Locate the cell with the specified text and output its (x, y) center coordinate. 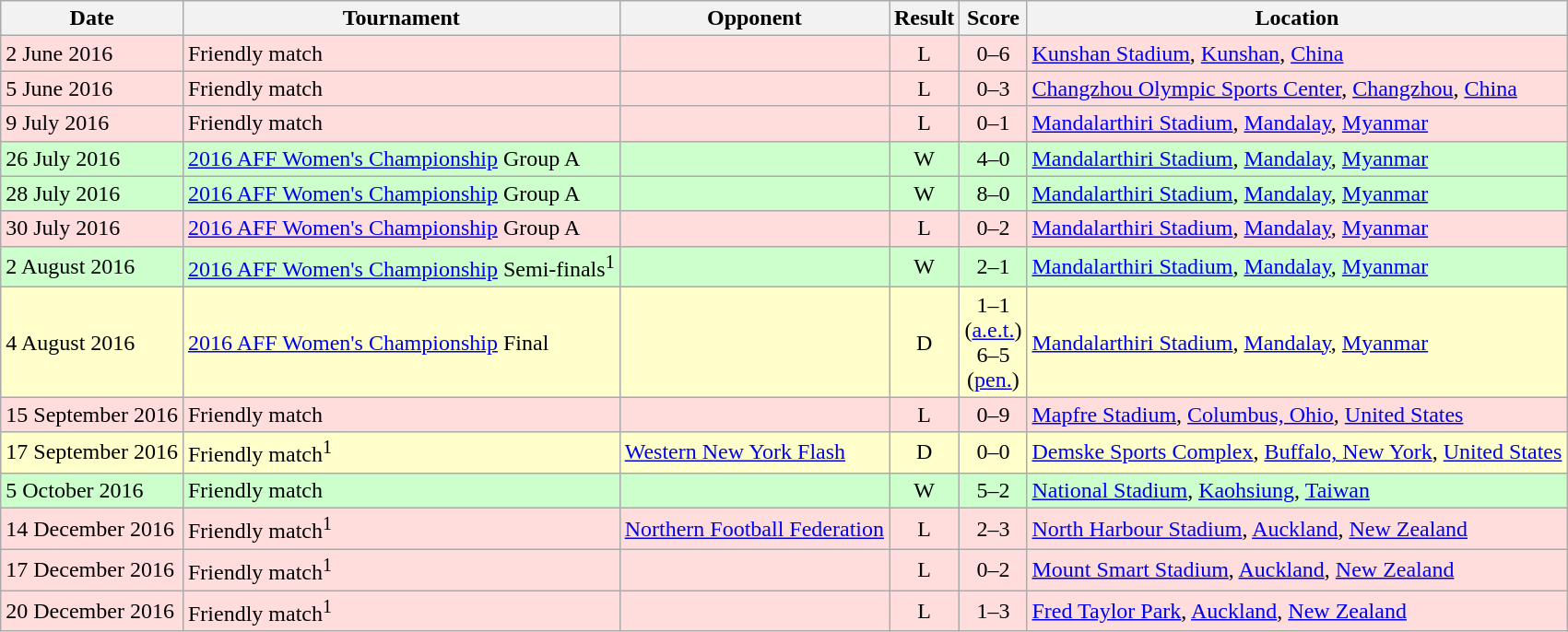
28 July 2016 (92, 193)
5–2 (994, 490)
2016 AFF Women's Championship Final (401, 343)
Result (924, 18)
1–3 (994, 612)
Kunshan Stadium, Kunshan, China (1297, 53)
8–0 (994, 193)
Changzhou Olympic Sports Center, Changzhou, China (1297, 88)
Opponent (754, 18)
0–1 (994, 123)
2 August 2016 (92, 267)
0–0 (994, 453)
26 July 2016 (92, 158)
2016 AFF Women's Championship Semi-finals1 (401, 267)
North Harbour Stadium, Auckland, New Zealand (1297, 529)
5 October 2016 (92, 490)
Location (1297, 18)
0–3 (994, 88)
17 September 2016 (92, 453)
National Stadium, Kaohsiung, Taiwan (1297, 490)
Western New York Flash (754, 453)
20 December 2016 (92, 612)
15 September 2016 (92, 415)
17 December 2016 (92, 569)
2 June 2016 (92, 53)
1–1(a.e.t.)6–5(pen.) (994, 343)
0–6 (994, 53)
5 June 2016 (92, 88)
2–1 (994, 267)
2–3 (994, 529)
Demske Sports Complex, Buffalo, New York, United States (1297, 453)
Tournament (401, 18)
4–0 (994, 158)
0–9 (994, 415)
Mount Smart Stadium, Auckland, New Zealand (1297, 569)
Northern Football Federation (754, 529)
Score (994, 18)
30 July 2016 (92, 228)
Fred Taylor Park, Auckland, New Zealand (1297, 612)
9 July 2016 (92, 123)
4 August 2016 (92, 343)
Mapfre Stadium, Columbus, Ohio, United States (1297, 415)
Date (92, 18)
14 December 2016 (92, 529)
